Search for the cell housing the specified text and yield its (X, Y) center coordinate. 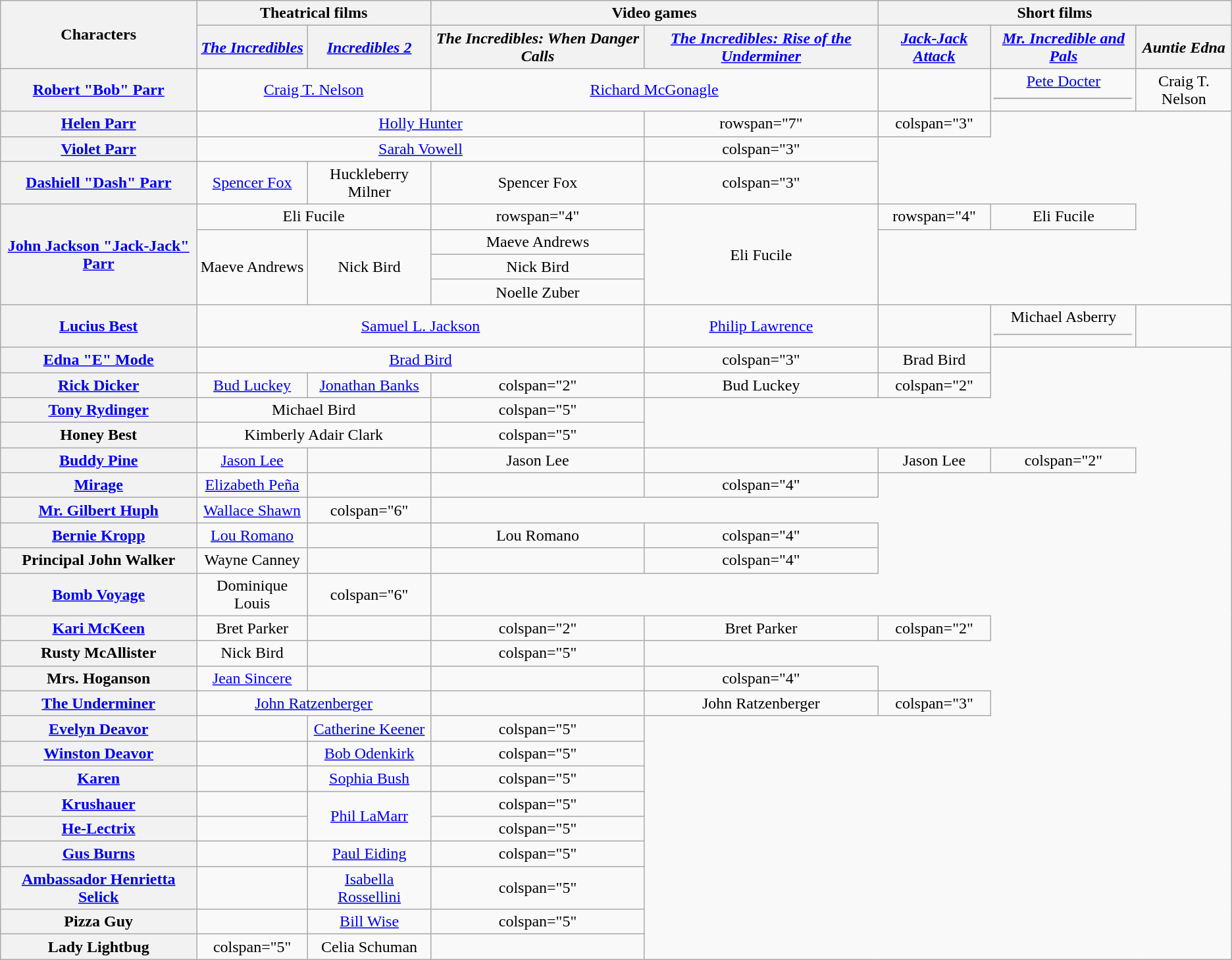
Jean Sincere (253, 678)
Tony Rydinger (99, 410)
Dominique Louis (253, 594)
The Incredibles (253, 47)
The Incredibles: Rise of the Underminer (761, 47)
Wallace Shawn (253, 510)
Phil LaMarr (370, 816)
Michael Bird (314, 410)
Ambassador Henrietta Selick (99, 888)
Bob Odenkirk (370, 753)
rowspan="7" (761, 124)
Buddy Pine (99, 460)
Rick Dicker (99, 385)
Violet Parr (99, 149)
Huckleberry Milner (370, 183)
Michael Asberry (1064, 325)
Catherine Keener (370, 728)
Gus Burns (99, 854)
He-Lectrix (99, 829)
Jonathan Banks (370, 385)
Philip Lawrence (761, 325)
Samuel L. Jackson (421, 325)
Mr. Gilbert Huph (99, 510)
John Jackson "Jack-Jack" Parr (99, 254)
Video games (654, 13)
Characters (99, 34)
Mrs. Hoganson (99, 678)
Paul Eiding (370, 854)
Rusty McAllister (99, 653)
Lucius Best (99, 325)
Karen (99, 778)
Wayne Canney (253, 560)
Kari McKeen (99, 628)
Principal John Walker (99, 560)
Incredibles 2 (370, 47)
Edna "E" Mode (99, 360)
Holly Hunter (421, 124)
Kimberly Adair Clark (314, 435)
Jack-Jack Attack (935, 47)
Mirage (99, 485)
Helen Parr (99, 124)
Celia Schuman (370, 947)
Richard McGonagle (654, 90)
Krushauer (99, 804)
Sarah Vowell (421, 149)
Bomb Voyage (99, 594)
Auntie Edna (1183, 47)
Pete Docter (1064, 90)
Theatrical films (314, 13)
Robert "Bob" Parr (99, 90)
Bill Wise (370, 922)
Short films (1055, 13)
Lady Lightbug (99, 947)
Isabella Rossellini (370, 888)
Honey Best (99, 435)
Elizabeth Peña (253, 485)
Noelle Zuber (538, 292)
Winston Deavor (99, 753)
The Underminer (99, 703)
Mr. Incredible and Pals (1064, 47)
Evelyn Deavor (99, 728)
The Incredibles: When Danger Calls (538, 47)
Sophia Bush (370, 778)
Pizza Guy (99, 922)
Dashiell "Dash" Parr (99, 183)
Bernie Kropp (99, 535)
